Provide the [x, y] coordinate of the cell's center where the given text is located.  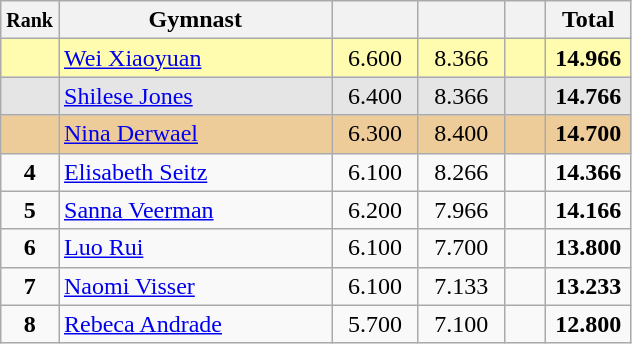
Shilese Jones [195, 96]
Total [588, 20]
Sanna Veerman [195, 210]
Rebeca Andrade [195, 324]
13.800 [588, 248]
6.200 [375, 210]
7.100 [461, 324]
Wei Xiaoyuan [195, 58]
Rank [30, 20]
6.300 [375, 134]
Gymnast [195, 20]
Elisabeth Seitz [195, 172]
Naomi Visser [195, 286]
7.700 [461, 248]
6 [30, 248]
14.766 [588, 96]
14.366 [588, 172]
8.400 [461, 134]
6.600 [375, 58]
Luo Rui [195, 248]
7.133 [461, 286]
5.700 [375, 324]
Nina Derwael [195, 134]
12.800 [588, 324]
14.966 [588, 58]
4 [30, 172]
14.700 [588, 134]
8 [30, 324]
8.266 [461, 172]
14.166 [588, 210]
6.400 [375, 96]
7 [30, 286]
5 [30, 210]
13.233 [588, 286]
7.966 [461, 210]
